Scan for the cell matching the given text and deliver its (X, Y) coordinate at center. 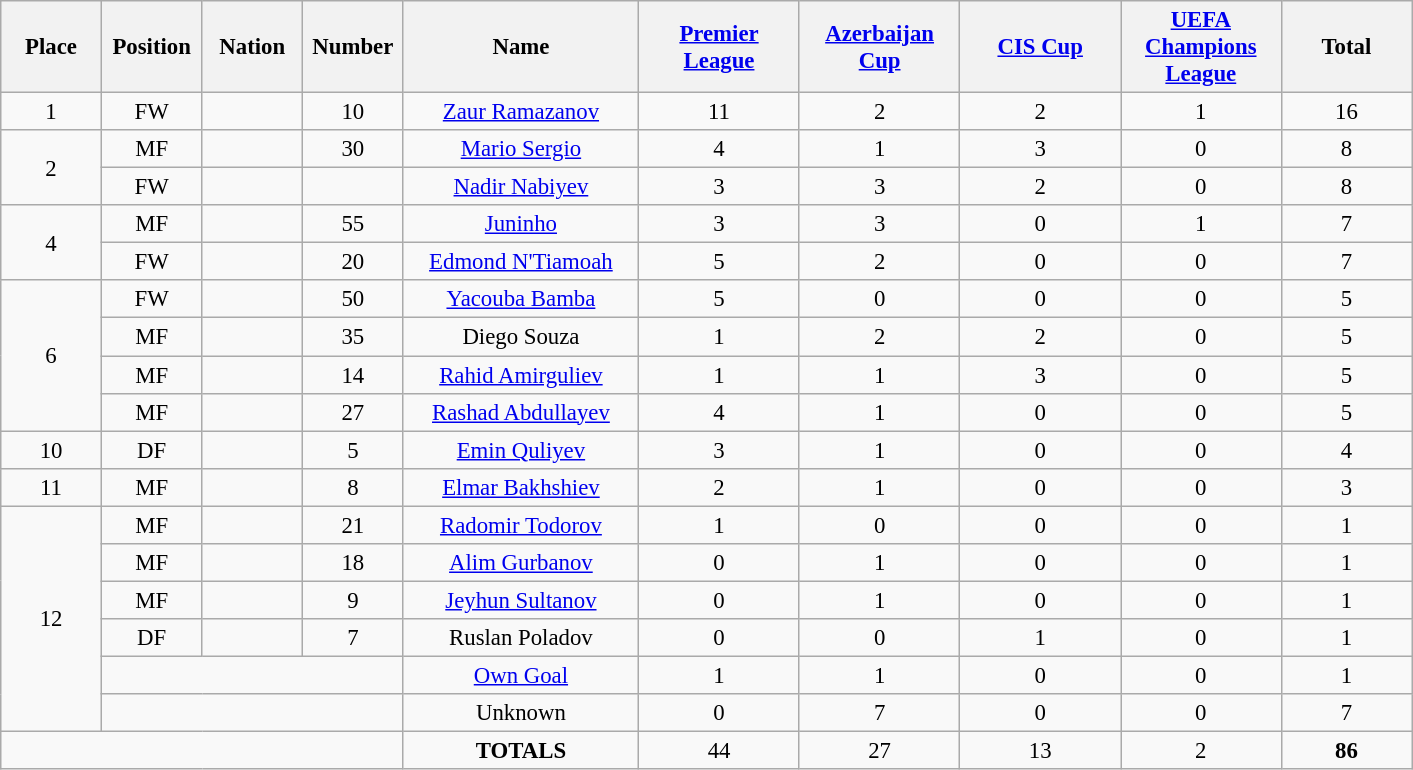
Premier League (720, 47)
Name (521, 47)
Edmond N'Tiamoah (521, 262)
30 (354, 149)
UEFA Champions League (1200, 47)
Mario Sergio (521, 149)
Juninho (521, 224)
Jeyhun Sultanov (521, 600)
TOTALS (521, 751)
Ruslan Poladov (521, 638)
Elmar Bakhshiev (521, 487)
86 (1346, 751)
Azerbaijan Cup (880, 47)
21 (354, 525)
CIS Cup (1040, 47)
Unknown (521, 713)
Zaur Ramazanov (521, 112)
Nadir Nabiyev (521, 187)
13 (1040, 751)
Number (354, 47)
9 (354, 600)
Yacouba Bamba (521, 299)
50 (354, 299)
Place (52, 47)
Own Goal (521, 675)
55 (354, 224)
Alim Gurbanov (521, 563)
16 (1346, 112)
18 (354, 563)
Emin Quliyev (521, 450)
Rashad Abdullayev (521, 412)
6 (52, 355)
35 (354, 337)
44 (720, 751)
Total (1346, 47)
Rahid Amirguliev (521, 375)
Nation (252, 47)
Position (152, 47)
12 (52, 619)
Radomir Todorov (521, 525)
14 (354, 375)
20 (354, 262)
Diego Souza (521, 337)
